From the cell containing the given text, extract its center point as (X, Y) coordinate. 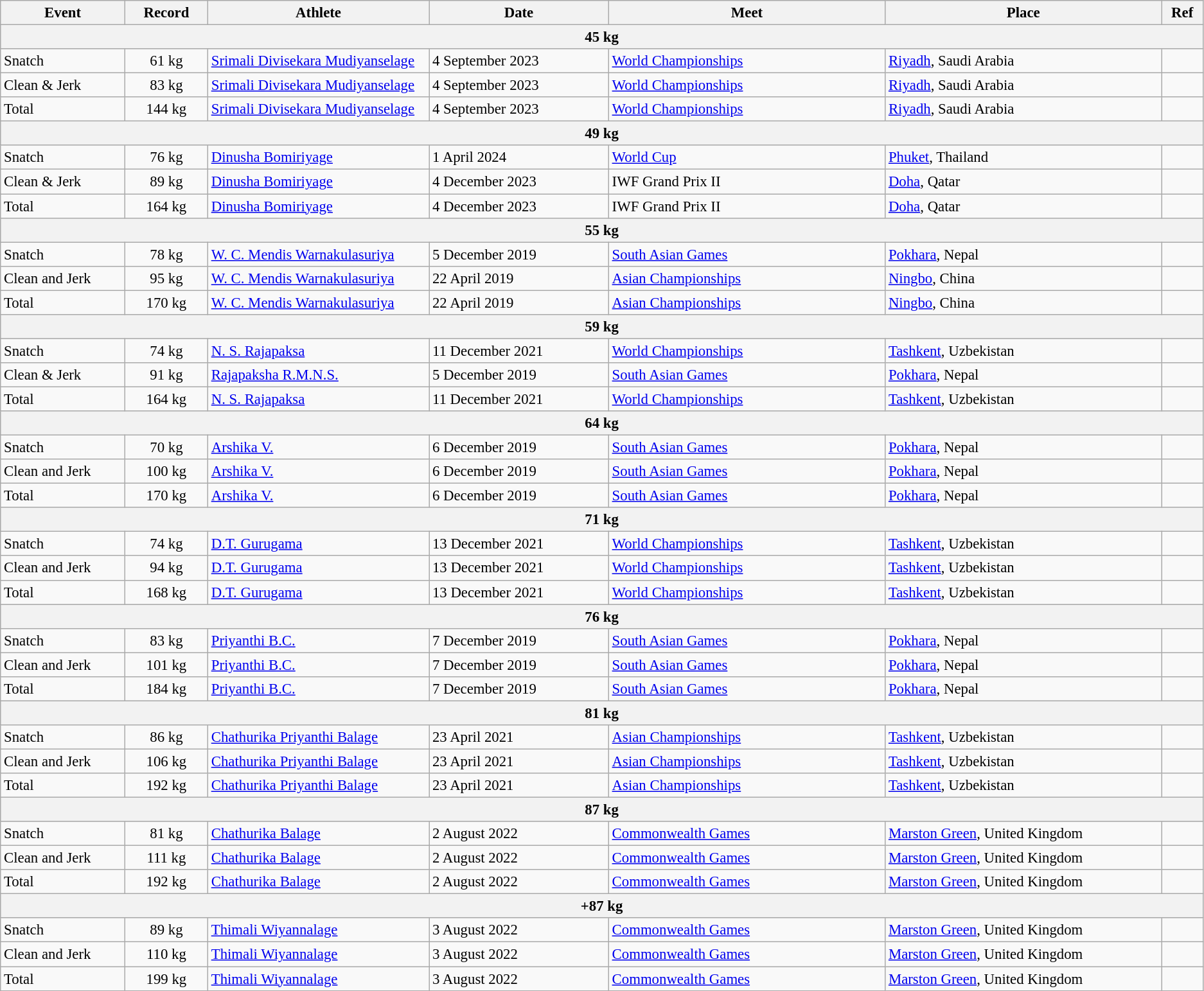
199 kg (166, 979)
Athlete (318, 13)
100 kg (166, 471)
55 kg (602, 230)
1 April 2024 (519, 157)
45 kg (602, 37)
Date (519, 13)
95 kg (166, 278)
49 kg (602, 134)
168 kg (166, 592)
Meet (747, 13)
Phuket, Thailand (1023, 157)
110 kg (166, 954)
87 kg (602, 810)
94 kg (166, 568)
64 kg (602, 423)
101 kg (166, 665)
71 kg (602, 520)
106 kg (166, 761)
111 kg (166, 858)
86 kg (166, 737)
61 kg (166, 61)
78 kg (166, 254)
59 kg (602, 327)
Rajapaksha R.M.N.S. (318, 375)
144 kg (166, 109)
Ref (1182, 13)
70 kg (166, 448)
Place (1023, 13)
World Cup (747, 157)
184 kg (166, 689)
+87 kg (602, 906)
Event (63, 13)
91 kg (166, 375)
Record (166, 13)
